Detect which cell encompasses the target text, then output its [X, Y] center coordinate. 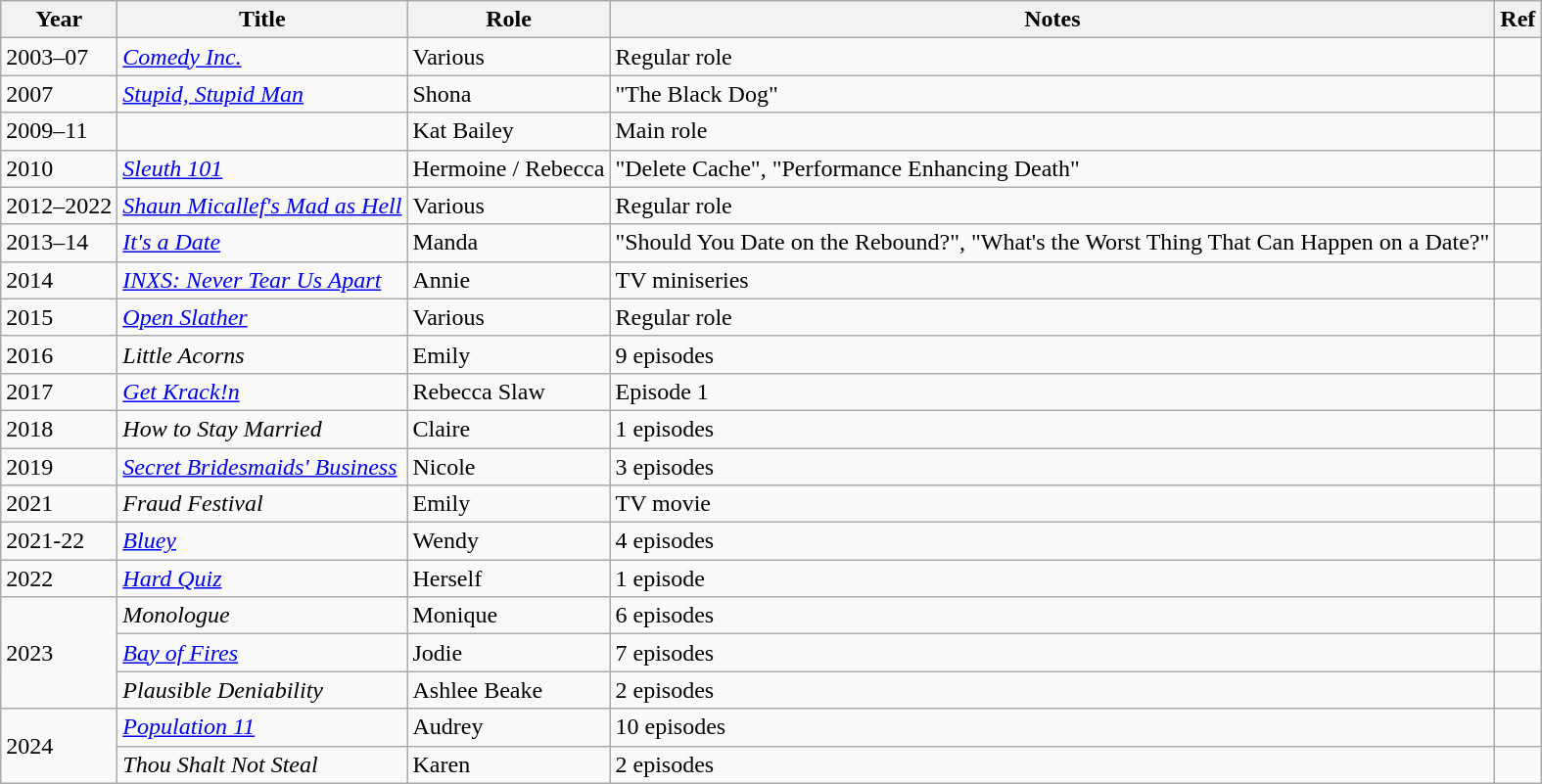
Shona [509, 94]
It's a Date [262, 243]
2016 [59, 354]
2009–11 [59, 131]
3 episodes [1052, 467]
TV movie [1052, 504]
Wendy [509, 541]
Monologue [262, 616]
Shaun Micallef's Mad as Hell [262, 206]
Comedy Inc. [262, 57]
Main role [1052, 131]
Title [262, 20]
Ref [1518, 20]
Nicole [509, 467]
Plausible Deniability [262, 690]
Episode 1 [1052, 392]
1 episode [1052, 578]
2007 [59, 94]
Annie [509, 280]
Notes [1052, 20]
Monique [509, 616]
Role [509, 20]
2003–07 [59, 57]
Secret Bridesmaids' Business [262, 467]
Hard Quiz [262, 578]
Population 11 [262, 727]
7 episodes [1052, 653]
Hermoine / Rebecca [509, 168]
TV miniseries [1052, 280]
Rebecca Slaw [509, 392]
2010 [59, 168]
Bay of Fires [262, 653]
Audrey [509, 727]
Kat Bailey [509, 131]
2021 [59, 504]
Sleuth 101 [262, 168]
"The Black Dog" [1052, 94]
Karen [509, 764]
2021-22 [59, 541]
2015 [59, 317]
9 episodes [1052, 354]
INXS: Never Tear Us Apart [262, 280]
Bluey [262, 541]
Open Slather [262, 317]
2022 [59, 578]
10 episodes [1052, 727]
Claire [509, 429]
Stupid, Stupid Man [262, 94]
Manda [509, 243]
How to Stay Married [262, 429]
Get Krack!n [262, 392]
Fraud Festival [262, 504]
2013–14 [59, 243]
6 episodes [1052, 616]
2012–2022 [59, 206]
Ashlee Beake [509, 690]
2018 [59, 429]
Jodie [509, 653]
"Delete Cache", "Performance Enhancing Death" [1052, 168]
4 episodes [1052, 541]
2014 [59, 280]
Herself [509, 578]
1 episodes [1052, 429]
Thou Shalt Not Steal [262, 764]
2019 [59, 467]
2024 [59, 746]
2023 [59, 653]
2017 [59, 392]
Year [59, 20]
Little Acorns [262, 354]
"Should You Date on the Rebound?", "What's the Worst Thing That Can Happen on a Date?" [1052, 243]
